Locate the cell with the specified text and output its [X, Y] center coordinate. 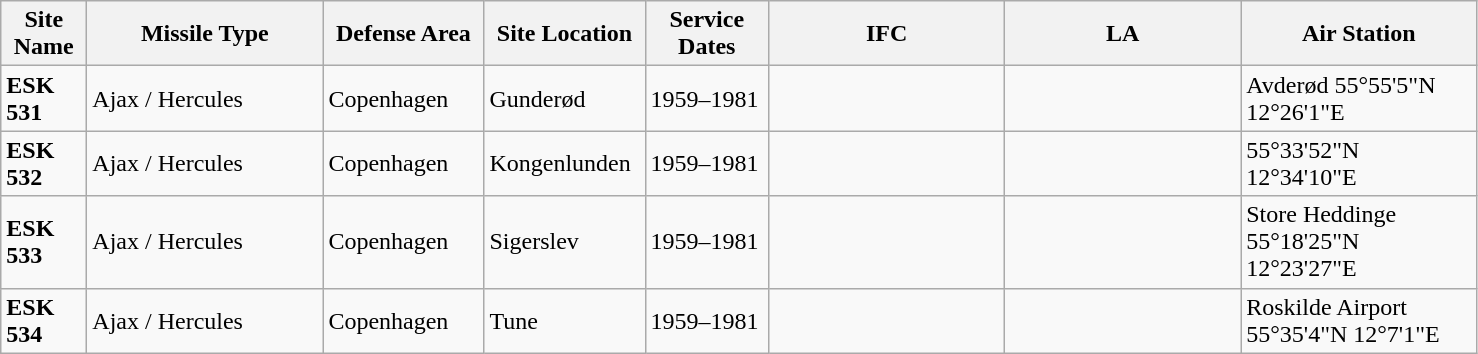
Site Name [44, 34]
Avderød 55°55'5"N 12°26'1"E [1359, 98]
Store Heddinge 55°18'25"N 12°23'27"E [1359, 242]
Kongenlunden [564, 164]
Missile Type [205, 34]
ESK 531 [44, 98]
Site Location [564, 34]
Defense Area [404, 34]
Roskilde Airport 55°35'4"N 12°7'1"E [1359, 320]
ESK 533 [44, 242]
Tune [564, 320]
LA [1123, 34]
IFC [887, 34]
Gunderød [564, 98]
Service Dates [707, 34]
Sigerslev [564, 242]
Air Station [1359, 34]
ESK 534 [44, 320]
ESK 532 [44, 164]
55°33'52"N 12°34'10"E [1359, 164]
